Return the [X, Y] coordinate for the center point of the cell that contains the specified text.  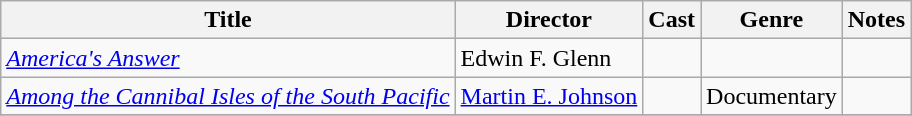
Among the Cannibal Isles of the South Pacific [228, 96]
Documentary [772, 96]
Genre [772, 20]
Cast [672, 20]
Title [228, 20]
America's Answer [228, 58]
Martin E. Johnson [549, 96]
Notes [876, 20]
Director [549, 20]
Edwin F. Glenn [549, 58]
